For the text-containing cell, return its midpoint in (X, Y) coordinate format. 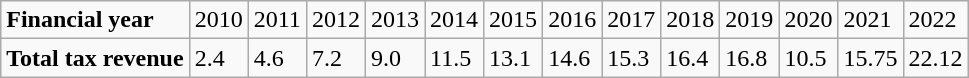
14.6 (572, 58)
16.8 (750, 58)
Total tax revenue (95, 58)
16.4 (690, 58)
2021 (870, 20)
11.5 (454, 58)
Financial year (95, 20)
15.3 (632, 58)
10.5 (808, 58)
2010 (218, 20)
7.2 (336, 58)
2.4 (218, 58)
2018 (690, 20)
2013 (394, 20)
2014 (454, 20)
2020 (808, 20)
15.75 (870, 58)
22.12 (936, 58)
2019 (750, 20)
2016 (572, 20)
2012 (336, 20)
2011 (277, 20)
4.6 (277, 58)
13.1 (514, 58)
2015 (514, 20)
2017 (632, 20)
2022 (936, 20)
9.0 (394, 58)
